Extract the [x, y] coordinate from the center of the cell holding the provided text.  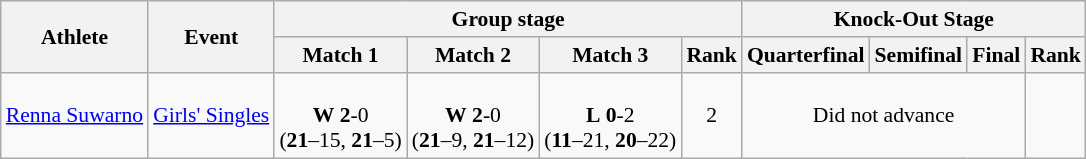
Did not advance [884, 116]
Renna Suwarno [74, 116]
Final [996, 55]
W 2-0 (21–9, 21–12) [473, 116]
Semifinal [919, 55]
Match 3 [610, 55]
Girls' Singles [211, 116]
Event [211, 36]
Quarterfinal [806, 55]
Match 2 [473, 55]
Athlete [74, 36]
2 [712, 116]
Match 1 [340, 55]
Group stage [508, 19]
Knock-Out Stage [914, 19]
L 0-2 (11–21, 20–22) [610, 116]
W 2-0 (21–15, 21–5) [340, 116]
